Pinpoint the cell where the given text exists, returning its (X, Y) midpoint coordinate. 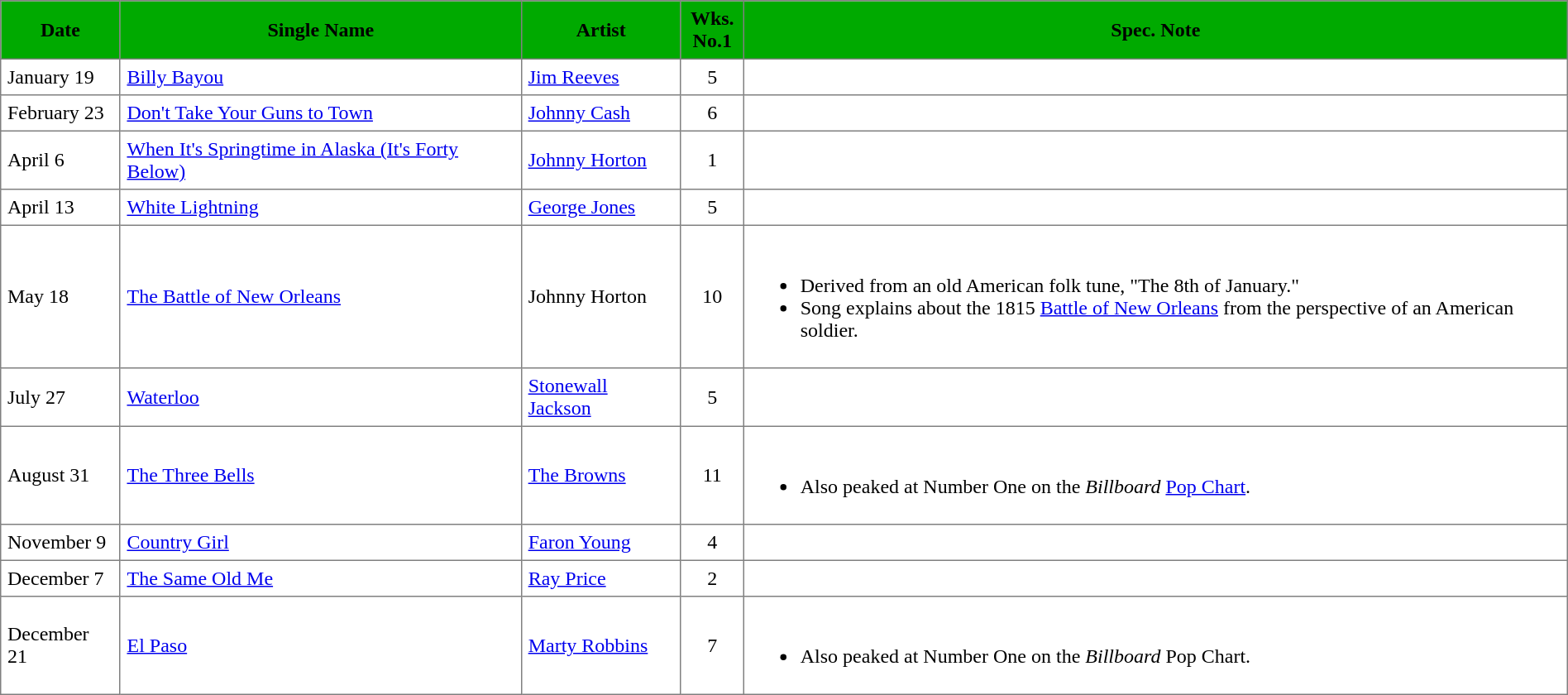
Marty Robbins (600, 645)
November 9 (60, 543)
Waterloo (321, 397)
July 27 (60, 397)
Wks. No.1 (712, 30)
December 21 (60, 645)
August 31 (60, 475)
Date (60, 30)
February 23 (60, 113)
Billy Bayou (321, 77)
Stonewall Jackson (600, 397)
Country Girl (321, 543)
Single Name (321, 30)
El Paso (321, 645)
The Browns (600, 475)
May 18 (60, 296)
The Same Old Me (321, 578)
George Jones (600, 208)
1 (712, 160)
2 (712, 578)
The Battle of New Orleans (321, 296)
When It's Springtime in Alaska (It's Forty Below) (321, 160)
The Three Bells (321, 475)
White Lightning (321, 208)
April 6 (60, 160)
Spec. Note (1155, 30)
Jim Reeves (600, 77)
10 (712, 296)
7 (712, 645)
Don't Take Your Guns to Town (321, 113)
Artist (600, 30)
6 (712, 113)
11 (712, 475)
January 19 (60, 77)
Ray Price (600, 578)
Johnny Cash (600, 113)
Faron Young (600, 543)
April 13 (60, 208)
4 (712, 543)
December 7 (60, 578)
